Scan for the cell matching the given text and deliver its [X, Y] coordinate at center. 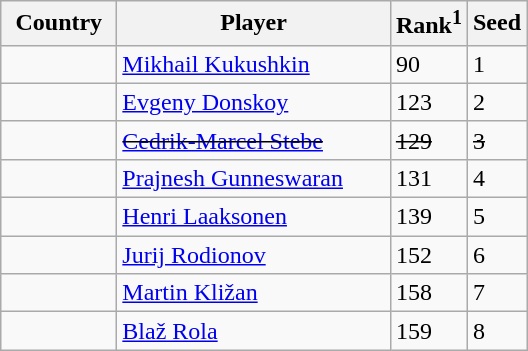
129 [428, 140]
Country [59, 24]
7 [496, 293]
Jurij Rodionov [254, 255]
Evgeny Donskoy [254, 102]
123 [428, 102]
Henri Laaksonen [254, 217]
8 [496, 331]
1 [496, 64]
5 [496, 217]
Rank1 [428, 24]
139 [428, 217]
90 [428, 64]
Prajnesh Gunneswaran [254, 178]
131 [428, 178]
3 [496, 140]
Martin Kližan [254, 293]
Seed [496, 24]
4 [496, 178]
158 [428, 293]
152 [428, 255]
2 [496, 102]
6 [496, 255]
Mikhail Kukushkin [254, 64]
Cedrik-Marcel Stebe [254, 140]
Player [254, 24]
Blaž Rola [254, 331]
159 [428, 331]
